Detect which cell encompasses the target text, then output its (X, Y) center coordinate. 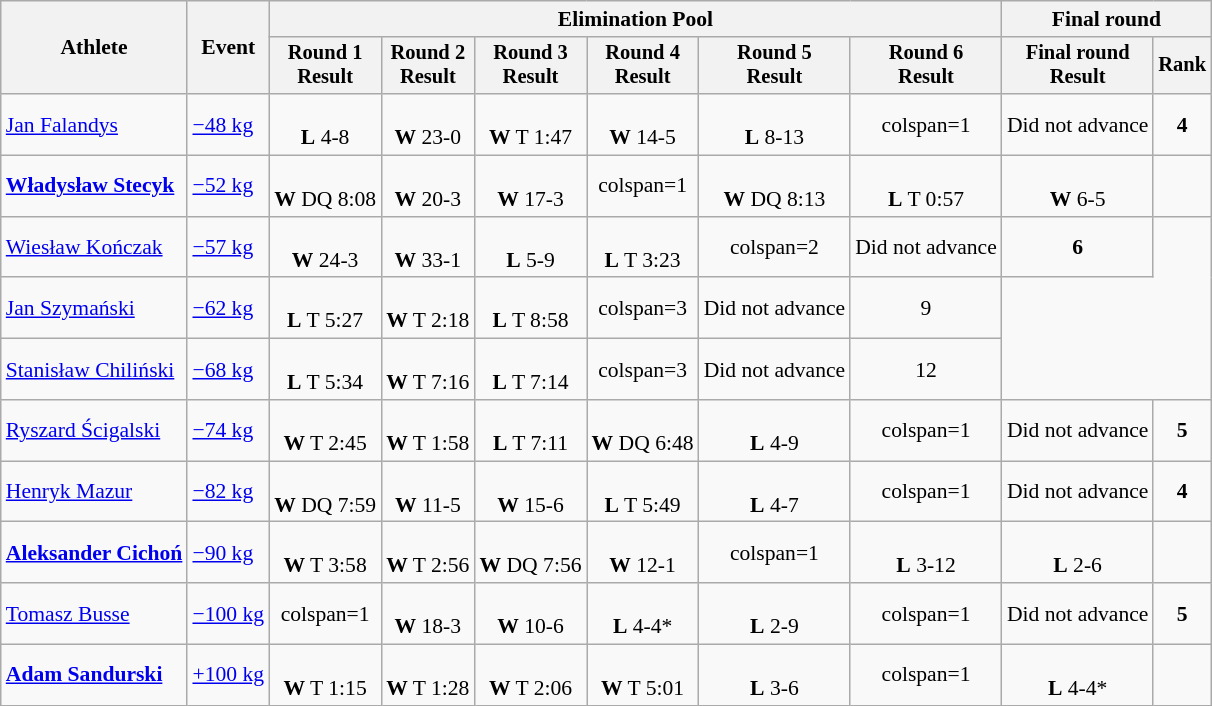
W 18-3 (428, 614)
W 11-5 (428, 492)
Final roundResult (1078, 66)
Stanisław Chiliński (94, 370)
W T 1:15 (325, 676)
9 (926, 308)
Adam Sandurski (94, 676)
Aleksander Cichoń (94, 552)
L T 0:57 (926, 186)
W 23-0 (428, 124)
W 6-5 (1078, 186)
Henryk Mazur (94, 492)
W 20-3 (428, 186)
L 4-9 (775, 430)
colspan=2 (775, 248)
6 (1078, 248)
L 5-9 (530, 248)
L T 5:27 (325, 308)
L 3-12 (926, 552)
−82 kg (228, 492)
W T 1:47 (530, 124)
12 (926, 370)
W DQ 7:59 (325, 492)
Round 3Result (530, 66)
L T 5:49 (643, 492)
L 2-9 (775, 614)
−48 kg (228, 124)
W T 2:18 (428, 308)
Event (228, 48)
−62 kg (228, 308)
W 15-6 (530, 492)
−57 kg (228, 248)
−74 kg (228, 430)
W 24-3 (325, 248)
W T 2:06 (530, 676)
−68 kg (228, 370)
L 2-6 (1078, 552)
Round 2Result (428, 66)
L T 7:14 (530, 370)
Round 5Result (775, 66)
Wiesław Kończak (94, 248)
W T 5:01 (643, 676)
Władysław Stecyk (94, 186)
L 8-13 (775, 124)
Athlete (94, 48)
Rank (1182, 66)
−90 kg (228, 552)
W DQ 7:56 (530, 552)
W DQ 8:13 (775, 186)
L T 5:34 (325, 370)
Elimination Pool (636, 19)
Ryszard Ścigalski (94, 430)
Final round (1106, 19)
Jan Szymański (94, 308)
−52 kg (228, 186)
W 12-1 (643, 552)
W T 1:28 (428, 676)
W T 7:16 (428, 370)
W 17-3 (530, 186)
W T 3:58 (325, 552)
W DQ 6:48 (643, 430)
L T 7:11 (530, 430)
Round 4Result (643, 66)
Round 6Result (926, 66)
Round 1Result (325, 66)
L 4-7 (775, 492)
L T 3:23 (643, 248)
W T 2:45 (325, 430)
W T 2:56 (428, 552)
W DQ 8:08 (325, 186)
W 14-5 (643, 124)
L 3-6 (775, 676)
Tomasz Busse (94, 614)
−100 kg (228, 614)
Jan Falandys (94, 124)
L 4-8 (325, 124)
+100 kg (228, 676)
W 10-6 (530, 614)
W T 1:58 (428, 430)
W 33-1 (428, 248)
L T 8:58 (530, 308)
